Scan for the cell matching the given text and deliver its [X, Y] coordinate at center. 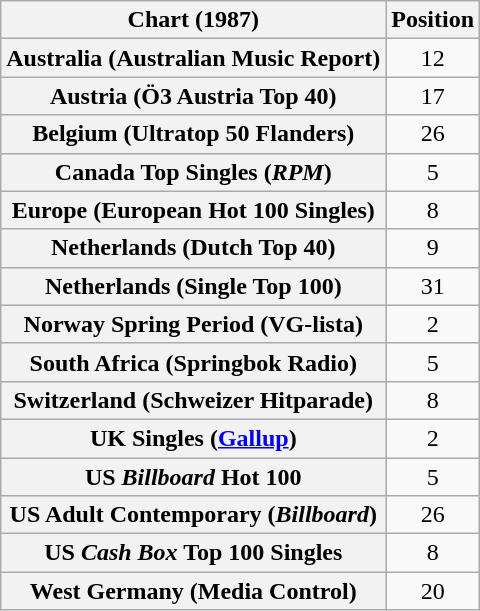
Netherlands (Single Top 100) [194, 286]
Belgium (Ultratop 50 Flanders) [194, 134]
Australia (Australian Music Report) [194, 58]
US Cash Box Top 100 Singles [194, 553]
UK Singles (Gallup) [194, 438]
Europe (European Hot 100 Singles) [194, 210]
Canada Top Singles (RPM) [194, 172]
Norway Spring Period (VG-lista) [194, 324]
US Adult Contemporary (Billboard) [194, 515]
West Germany (Media Control) [194, 591]
Austria (Ö3 Austria Top 40) [194, 96]
12 [433, 58]
US Billboard Hot 100 [194, 477]
17 [433, 96]
Switzerland (Schweizer Hitparade) [194, 400]
31 [433, 286]
Netherlands (Dutch Top 40) [194, 248]
20 [433, 591]
South Africa (Springbok Radio) [194, 362]
Chart (1987) [194, 20]
9 [433, 248]
Position [433, 20]
